Locate the cell with the specified text and output its (X, Y) center coordinate. 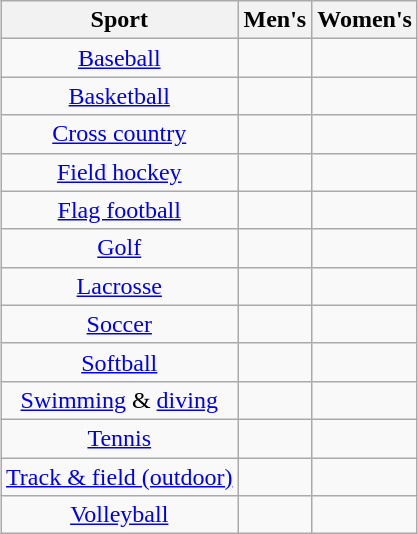
Tennis (120, 438)
Golf (120, 248)
Women's (365, 20)
Men's (275, 20)
Field hockey (120, 172)
Basketball (120, 96)
Baseball (120, 58)
Soccer (120, 324)
Track & field (outdoor) (120, 477)
Volleyball (120, 515)
Swimming & diving (120, 400)
Softball (120, 362)
Lacrosse (120, 286)
Sport (120, 20)
Flag football (120, 210)
Cross country (120, 134)
